Provide the [x, y] coordinate of the cell's center where the given text is located.  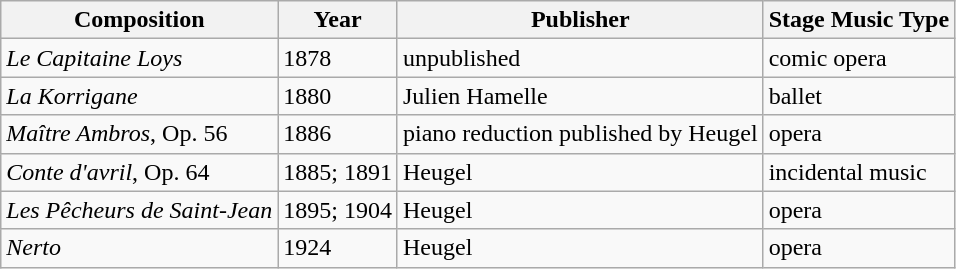
1895; 1904 [338, 210]
1924 [338, 248]
Conte d'avril, Op. 64 [140, 172]
La Korrigane [140, 96]
Nerto [140, 248]
Stage Music Type [859, 20]
1878 [338, 58]
Publisher [580, 20]
piano reduction published by Heugel [580, 134]
Les Pêcheurs de Saint-Jean [140, 210]
Maître Ambros, Op. 56 [140, 134]
incidental music [859, 172]
Year [338, 20]
1886 [338, 134]
Julien Hamelle [580, 96]
Le Capitaine Loys [140, 58]
comic opera [859, 58]
unpublished [580, 58]
1885; 1891 [338, 172]
1880 [338, 96]
ballet [859, 96]
Composition [140, 20]
